Detect which cell encompasses the target text, then output its (X, Y) center coordinate. 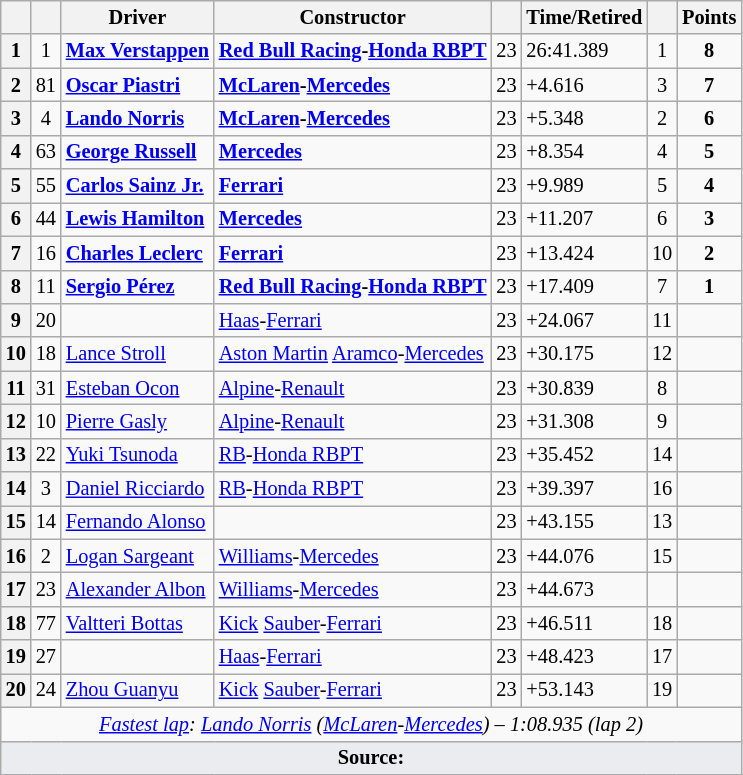
+8.354 (585, 152)
Yuki Tsunoda (138, 455)
27 (46, 657)
Source: (371, 758)
Lance Stroll (138, 354)
Time/Retired (585, 17)
+35.452 (585, 455)
Carlos Sainz Jr. (138, 186)
Esteban Ocon (138, 388)
+24.067 (585, 320)
Driver (138, 17)
77 (46, 623)
+31.308 (585, 421)
Logan Sargeant (138, 556)
Zhou Guanyu (138, 690)
Charles Leclerc (138, 253)
+9.989 (585, 186)
+43.155 (585, 522)
31 (46, 388)
+4.616 (585, 85)
81 (46, 85)
+5.348 (585, 118)
George Russell (138, 152)
Lando Norris (138, 118)
+44.076 (585, 556)
+30.175 (585, 354)
+48.423 (585, 657)
+11.207 (585, 219)
+46.511 (585, 623)
26:41.389 (585, 51)
63 (46, 152)
Aston Martin Aramco-Mercedes (353, 354)
Max Verstappen (138, 51)
Constructor (353, 17)
+13.424 (585, 253)
Fernando Alonso (138, 522)
+30.839 (585, 388)
22 (46, 455)
+53.143 (585, 690)
Sergio Pérez (138, 287)
+44.673 (585, 589)
44 (46, 219)
Oscar Piastri (138, 85)
Alexander Albon (138, 589)
Points (709, 17)
+39.397 (585, 489)
Lewis Hamilton (138, 219)
24 (46, 690)
Valtteri Bottas (138, 623)
55 (46, 186)
Fastest lap: Lando Norris (McLaren-Mercedes) – 1:08.935 (lap 2) (371, 724)
Pierre Gasly (138, 421)
Daniel Ricciardo (138, 489)
+17.409 (585, 287)
